Extract the [x, y] coordinate from the center of the cell holding the provided text.  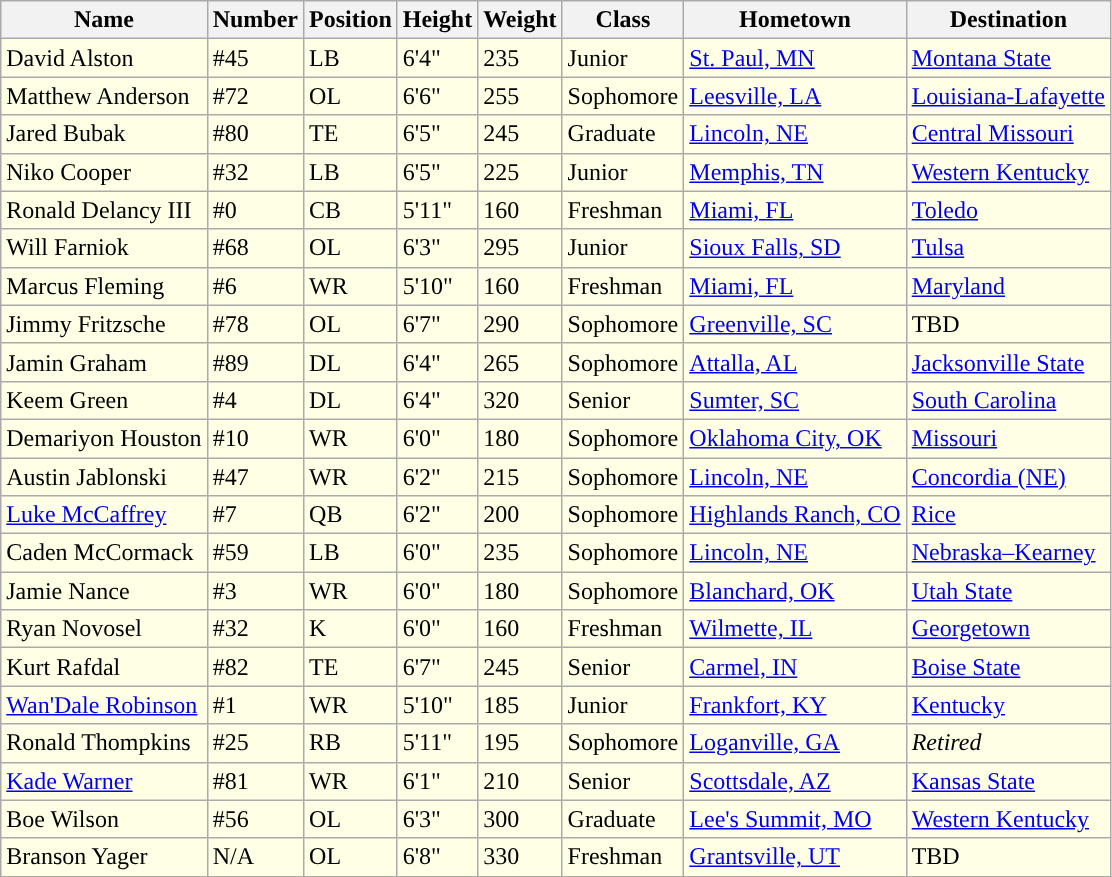
200 [520, 515]
Concordia (NE) [1008, 477]
Attalla, AL [795, 362]
Branson Yager [104, 857]
330 [520, 857]
#25 [255, 743]
#59 [255, 553]
#47 [255, 477]
Montana State [1008, 58]
Utah State [1008, 591]
Number [255, 20]
6'1" [437, 781]
Scottsdale, AZ [795, 781]
265 [520, 362]
#89 [255, 362]
255 [520, 96]
CB [351, 210]
Oklahoma City, OK [795, 438]
Caden McCormack [104, 553]
Ryan Novosel [104, 629]
210 [520, 781]
#72 [255, 96]
#6 [255, 286]
#1 [255, 705]
Niko Cooper [104, 172]
Class [623, 20]
Destination [1008, 20]
Position [351, 20]
St. Paul, MN [795, 58]
Retired [1008, 743]
Leesville, LA [795, 96]
#78 [255, 324]
Nebraska–Kearney [1008, 553]
Sioux Falls, SD [795, 248]
Loganville, GA [795, 743]
290 [520, 324]
#81 [255, 781]
#0 [255, 210]
Keem Green [104, 400]
6'8" [437, 857]
215 [520, 477]
Highlands Ranch, CO [795, 515]
300 [520, 819]
South Carolina [1008, 400]
Height [437, 20]
Austin Jablonski [104, 477]
Luke McCaffrey [104, 515]
225 [520, 172]
#3 [255, 591]
QB [351, 515]
Wilmette, IL [795, 629]
#45 [255, 58]
Jamin Graham [104, 362]
Jimmy Fritzsche [104, 324]
Will Farniok [104, 248]
David Alston [104, 58]
K [351, 629]
Weight [520, 20]
Central Missouri [1008, 134]
185 [520, 705]
Hometown [795, 20]
Blanchard, OK [795, 591]
#68 [255, 248]
Marcus Fleming [104, 286]
Boe Wilson [104, 819]
Ronald Delancy III [104, 210]
Grantsville, UT [795, 857]
Maryland [1008, 286]
Demariyon Houston [104, 438]
Jared Bubak [104, 134]
Carmel, IN [795, 667]
#7 [255, 515]
Sumter, SC [795, 400]
#10 [255, 438]
#56 [255, 819]
295 [520, 248]
Name [104, 20]
Jamie Nance [104, 591]
#4 [255, 400]
Matthew Anderson [104, 96]
Frankfort, KY [795, 705]
320 [520, 400]
#82 [255, 667]
RB [351, 743]
Tulsa [1008, 248]
Missouri [1008, 438]
Rice [1008, 515]
Lee's Summit, MO [795, 819]
#80 [255, 134]
Jacksonville State [1008, 362]
Greenville, SC [795, 324]
N/A [255, 857]
Kurt Rafdal [104, 667]
Ronald Thompkins [104, 743]
Memphis, TN [795, 172]
Kade Warner [104, 781]
Wan'Dale Robinson [104, 705]
Kentucky [1008, 705]
Kansas State [1008, 781]
Louisiana-Lafayette [1008, 96]
Toledo [1008, 210]
Boise State [1008, 667]
6'6" [437, 96]
Georgetown [1008, 629]
195 [520, 743]
